For the text-containing cell, return its midpoint in (x, y) coordinate format. 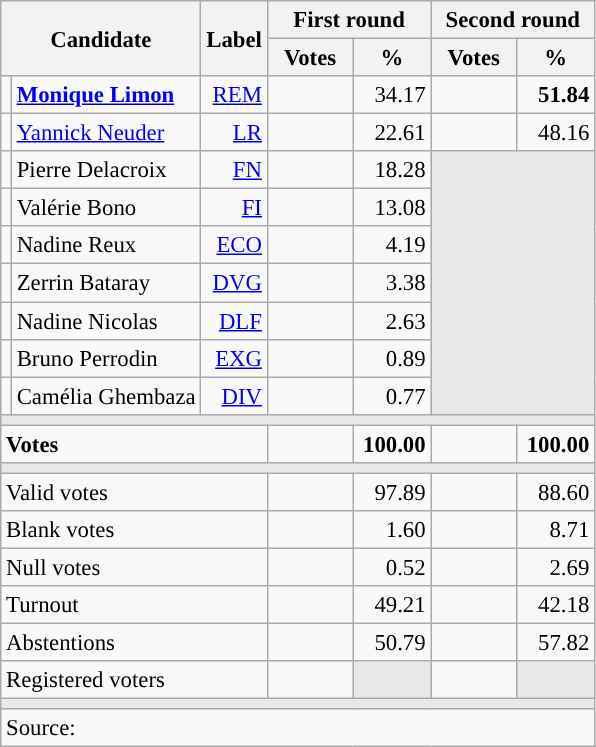
FI (234, 208)
48.16 (556, 133)
FN (234, 170)
First round (349, 20)
0.89 (392, 358)
0.52 (392, 567)
51.84 (556, 95)
Turnout (134, 605)
50.79 (392, 643)
Nadine Nicolas (106, 321)
Source: (298, 728)
Valérie Bono (106, 208)
Camélia Ghembaza (106, 396)
Null votes (134, 567)
Registered voters (134, 680)
Abstentions (134, 643)
REM (234, 95)
8.71 (556, 530)
Second round (513, 20)
Zerrin Bataray (106, 283)
DLF (234, 321)
18.28 (392, 170)
Bruno Perrodin (106, 358)
EXG (234, 358)
Pierre Delacroix (106, 170)
97.89 (392, 492)
49.21 (392, 605)
42.18 (556, 605)
Monique Limon (106, 95)
2.63 (392, 321)
13.08 (392, 208)
DIV (234, 396)
DVG (234, 283)
Candidate (101, 38)
2.69 (556, 567)
Blank votes (134, 530)
22.61 (392, 133)
34.17 (392, 95)
4.19 (392, 245)
ECO (234, 245)
Yannick Neuder (106, 133)
57.82 (556, 643)
1.60 (392, 530)
0.77 (392, 396)
88.60 (556, 492)
Nadine Reux (106, 245)
LR (234, 133)
Label (234, 38)
3.38 (392, 283)
Valid votes (134, 492)
